Scan for the cell matching the given text and deliver its (x, y) coordinate at center. 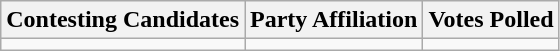
Party Affiliation (334, 20)
Votes Polled (491, 20)
Contesting Candidates (123, 20)
